Return (x, y) of the center of cell containing provided text 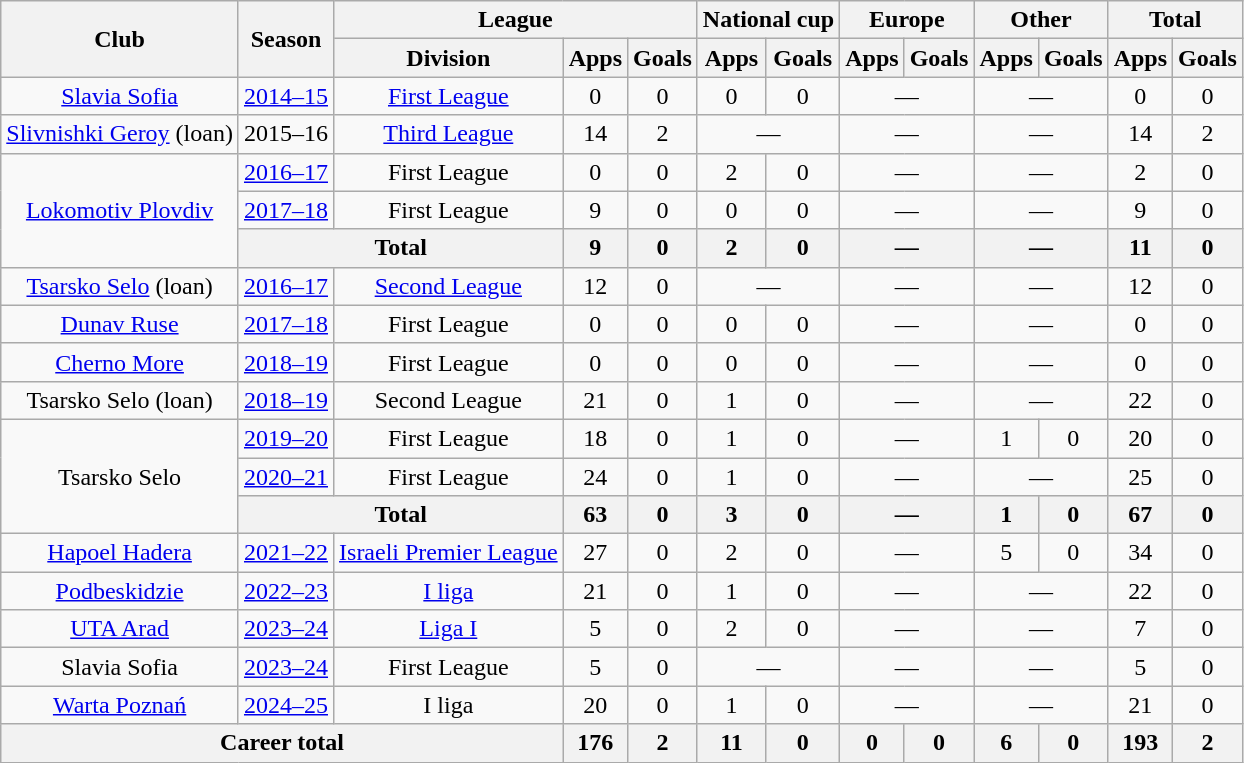
6 (1006, 743)
176 (595, 743)
3 (731, 515)
Slivnishki Geroy (loan) (120, 134)
Division (449, 58)
67 (1140, 515)
2015–16 (286, 134)
2022–23 (286, 591)
Other (1041, 20)
League (516, 20)
Liga I (449, 629)
18 (595, 438)
193 (1140, 743)
2024–25 (286, 705)
2014–15 (286, 96)
Dunav Ruse (120, 324)
Season (286, 39)
Tsarsko Selo (120, 476)
Hapoel Hadera (120, 553)
Podbeskidzie (120, 591)
Warta Poznań (120, 705)
2021–22 (286, 553)
Club (120, 39)
Lokomotiv Plovdiv (120, 210)
7 (1140, 629)
Third League (449, 134)
24 (595, 477)
63 (595, 515)
34 (1140, 553)
UTA Arad (120, 629)
National cup (768, 20)
27 (595, 553)
Israeli Premier League (449, 553)
Cherno More (120, 362)
Career total (282, 743)
2019–20 (286, 438)
Europe (907, 20)
25 (1140, 477)
2020–21 (286, 477)
